Identify which cell holds the provided text, then report its [x, y] central coordinate. 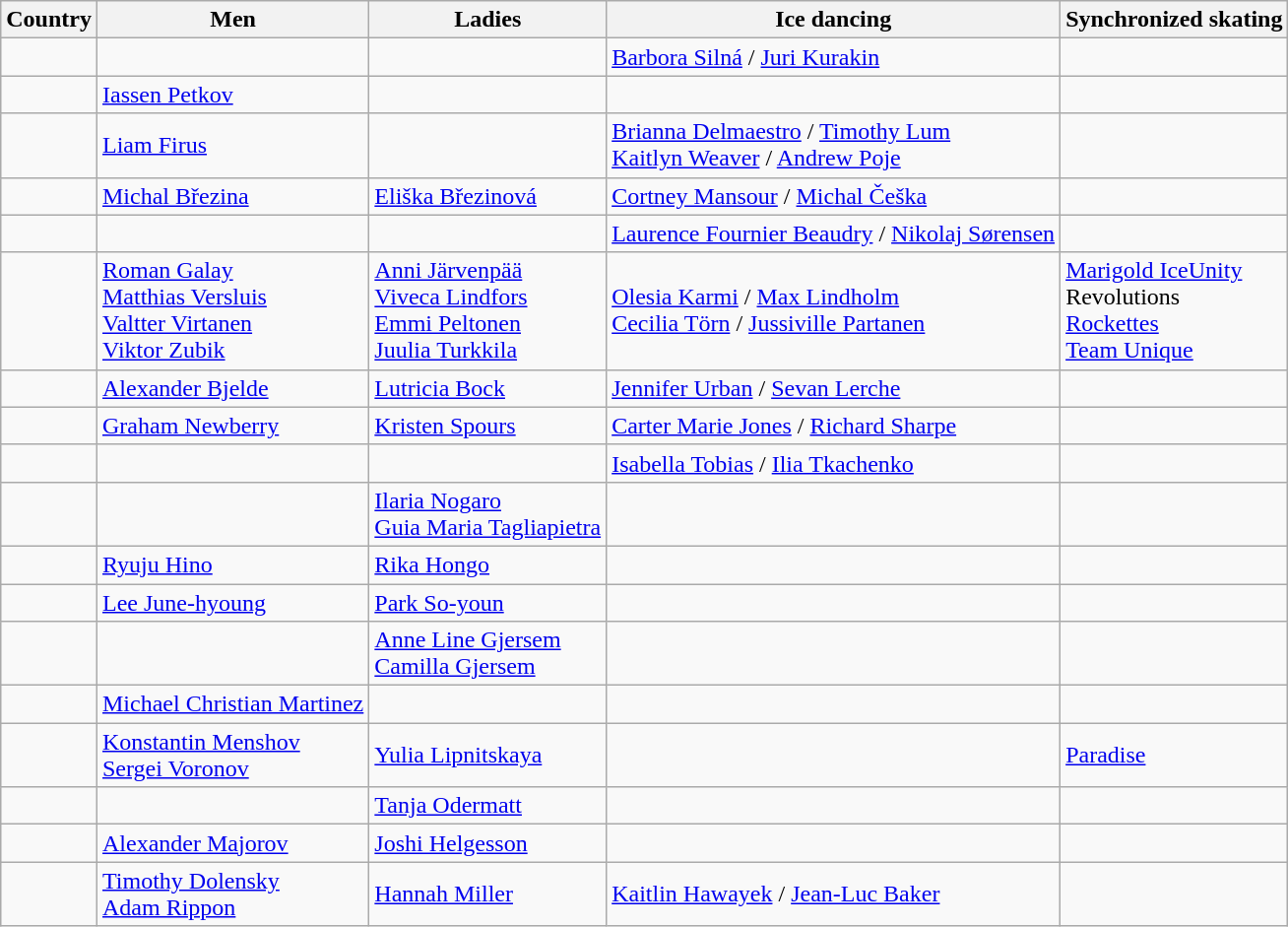
Ryuju Hino [232, 564]
Hannah Miller [488, 894]
Carter Marie Jones / Richard Sharpe [833, 426]
Rika Hongo [488, 564]
Barbora Silná / Juri Kurakin [833, 57]
Kaitlin Hawayek / Jean-Luc Baker [833, 894]
Anne Line Gjersem Camilla Gjersem [488, 654]
Park So-youn [488, 602]
Eliška Březinová [488, 196]
Cortney Mansour / Michal Češka [833, 196]
Lee June-hyoung [232, 602]
Konstantin Menshov Sergei Voronov [232, 755]
Anni Järvenpää Viveca Lindfors Emmi Peltonen Juulia Turkkila [488, 311]
Michael Christian Martinez [232, 704]
Iassen Petkov [232, 95]
Olesia Karmi / Max Lindholm Cecilia Törn / Jussiville Partanen [833, 311]
Lutricia Bock [488, 388]
Alexander Bjelde [232, 388]
Ladies [488, 20]
Michal Březina [232, 196]
Tanja Odermatt [488, 806]
Alexander Majorov [232, 843]
Kristen Spours [488, 426]
Liam Firus [232, 146]
Isabella Tobias / Ilia Tkachenko [833, 463]
Yulia Lipnitskaya [488, 755]
Ilaria Nogaro Guia Maria Tagliapietra [488, 514]
Men [232, 20]
Paradise [1174, 755]
Marigold IceUnity Revolutions Rockettes Team Unique [1174, 311]
Timothy Dolensky Adam Rippon [232, 894]
Joshi Helgesson [488, 843]
Roman Galay Matthias Versluis Valtter Virtanen Viktor Zubik [232, 311]
Ice dancing [833, 20]
Jennifer Urban / Sevan Lerche [833, 388]
Graham Newberry [232, 426]
Brianna Delmaestro / Timothy Lum Kaitlyn Weaver / Andrew Poje [833, 146]
Country [49, 20]
Laurence Fournier Beaudry / Nikolaj Sørensen [833, 233]
Synchronized skating [1174, 20]
